Identify which cell holds the provided text, then report its [X, Y] central coordinate. 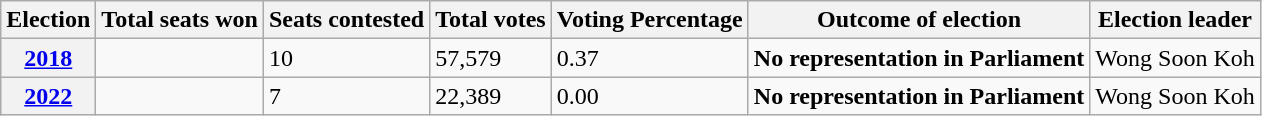
0.37 [650, 58]
0.00 [650, 96]
2022 [48, 96]
2018 [48, 58]
22,389 [491, 96]
Election leader [1175, 20]
57,579 [491, 58]
10 [346, 58]
Seats contested [346, 20]
7 [346, 96]
Total votes [491, 20]
Total seats won [180, 20]
Voting Percentage [650, 20]
Election [48, 20]
Outcome of election [918, 20]
